Extract the (X, Y) coordinate from the center of the cell holding the provided text.  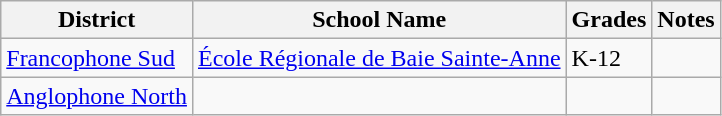
Grades (609, 20)
École Régionale de Baie Sainte-Anne (379, 58)
K-12 (609, 58)
School Name (379, 20)
District (97, 20)
Francophone Sud (97, 58)
Anglophone North (97, 96)
Notes (686, 20)
